For the text-containing cell, return its midpoint in (x, y) coordinate format. 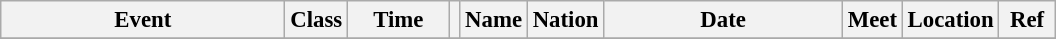
Time (398, 20)
Meet (872, 20)
Name (494, 20)
Class (316, 20)
Location (950, 20)
Date (724, 20)
Ref (1027, 20)
Event (143, 20)
Nation (565, 20)
